Scan for the cell matching the given text and deliver its (x, y) coordinate at center. 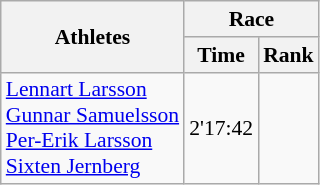
2'17:42 (221, 128)
Time (221, 55)
Athletes (92, 36)
Race (252, 19)
Rank (288, 55)
Lennart LarssonGunnar SamuelssonPer-Erik LarssonSixten Jernberg (92, 128)
